Scan for the cell matching the given text and deliver its [X, Y] coordinate at center. 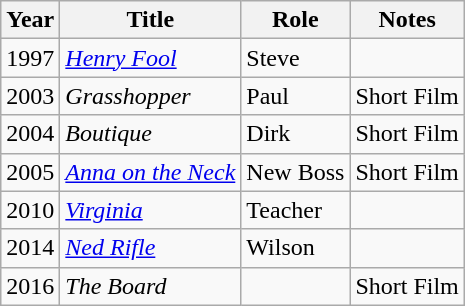
2014 [30, 248]
Virginia [150, 210]
Role [296, 20]
2010 [30, 210]
Dirk [296, 134]
Year [30, 20]
1997 [30, 58]
New Boss [296, 172]
Notes [407, 20]
Ned Rifle [150, 248]
2016 [30, 286]
Anna on the Neck [150, 172]
Henry Fool [150, 58]
2004 [30, 134]
Teacher [296, 210]
Wilson [296, 248]
2005 [30, 172]
Title [150, 20]
2003 [30, 96]
Grasshopper [150, 96]
The Board [150, 286]
Steve [296, 58]
Paul [296, 96]
Boutique [150, 134]
